For the text-containing cell, return its midpoint in [X, Y] coordinate format. 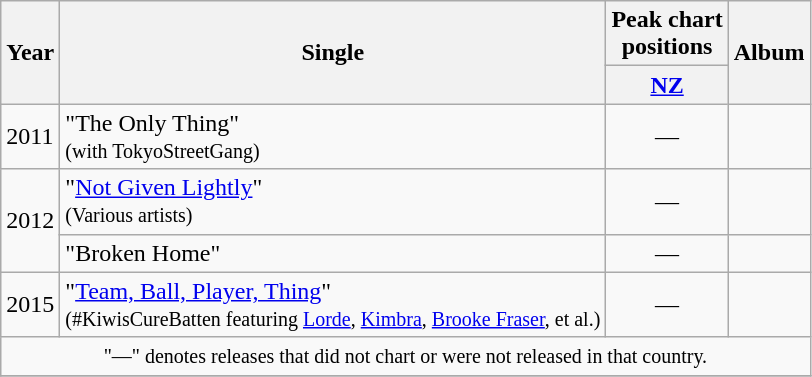
Peak chartpositions [667, 34]
Year [30, 52]
"Broken Home" [333, 253]
NZ [667, 85]
2011 [30, 136]
Single [333, 52]
"Not Given Lightly"(Various artists) [333, 202]
"Team, Ball, Player, Thing"(#KiwisCureBatten featuring Lorde, Kimbra, Brooke Fraser, et al.) [333, 304]
2015 [30, 304]
Album [769, 52]
"—" denotes releases that did not chart or were not released in that country. [406, 356]
2012 [30, 220]
"The Only Thing"(with TokyoStreetGang) [333, 136]
